Detect which cell encompasses the target text, then output its [x, y] center coordinate. 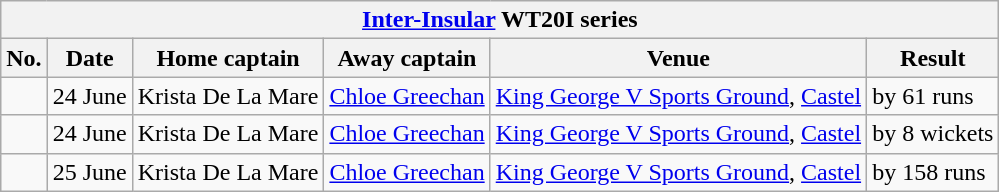
No. [24, 58]
by 8 wickets [933, 134]
Venue [678, 58]
Inter-Insular WT20I series [500, 20]
by 61 runs [933, 96]
25 June [90, 172]
Home captain [228, 58]
Away captain [407, 58]
Result [933, 58]
by 158 runs [933, 172]
Date [90, 58]
